Locate the cell with the specified text and output its [x, y] center coordinate. 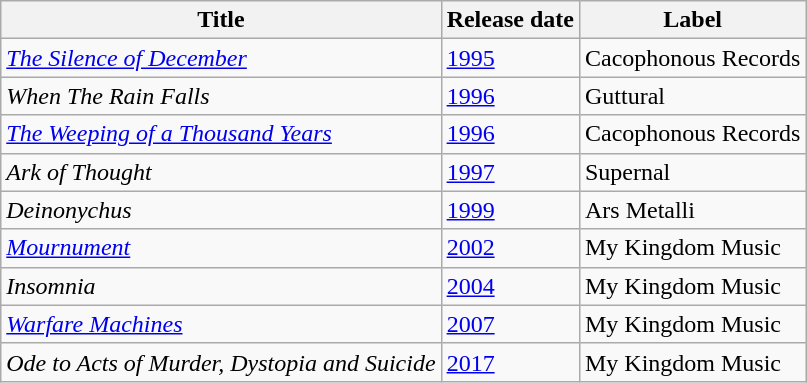
When The Rain Falls [221, 96]
Ars Metalli [692, 210]
Supernal [692, 172]
Mournument [221, 248]
The Weeping of a Thousand Years [221, 134]
2002 [510, 248]
Ark of Thought [221, 172]
1999 [510, 210]
Release date [510, 20]
Guttural [692, 96]
Ode to Acts of Murder, Dystopia and Suicide [221, 362]
2004 [510, 286]
2017 [510, 362]
Title [221, 20]
Warfare Machines [221, 324]
1997 [510, 172]
2007 [510, 324]
Deinonychus [221, 210]
1995 [510, 58]
Insomnia [221, 286]
Label [692, 20]
The Silence of December [221, 58]
